Extract the (X, Y) coordinate from the center of the cell holding the provided text.  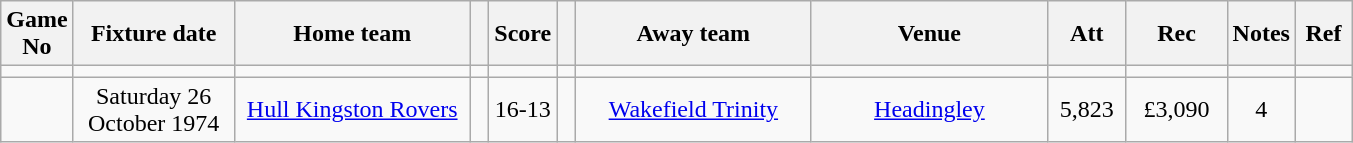
Away team (693, 34)
Headingley (929, 110)
Rec (1176, 34)
5,823 (1086, 110)
Game No (37, 34)
4 (1261, 110)
Score (523, 34)
Ref (1323, 34)
£3,090 (1176, 110)
16-13 (523, 110)
Att (1086, 34)
Notes (1261, 34)
Wakefield Trinity (693, 110)
Hull Kingston Rovers (352, 110)
Home team (352, 34)
Saturday 26 October 1974 (154, 110)
Fixture date (154, 34)
Venue (929, 34)
